Extract the [x, y] coordinate from the center of the cell holding the provided text.  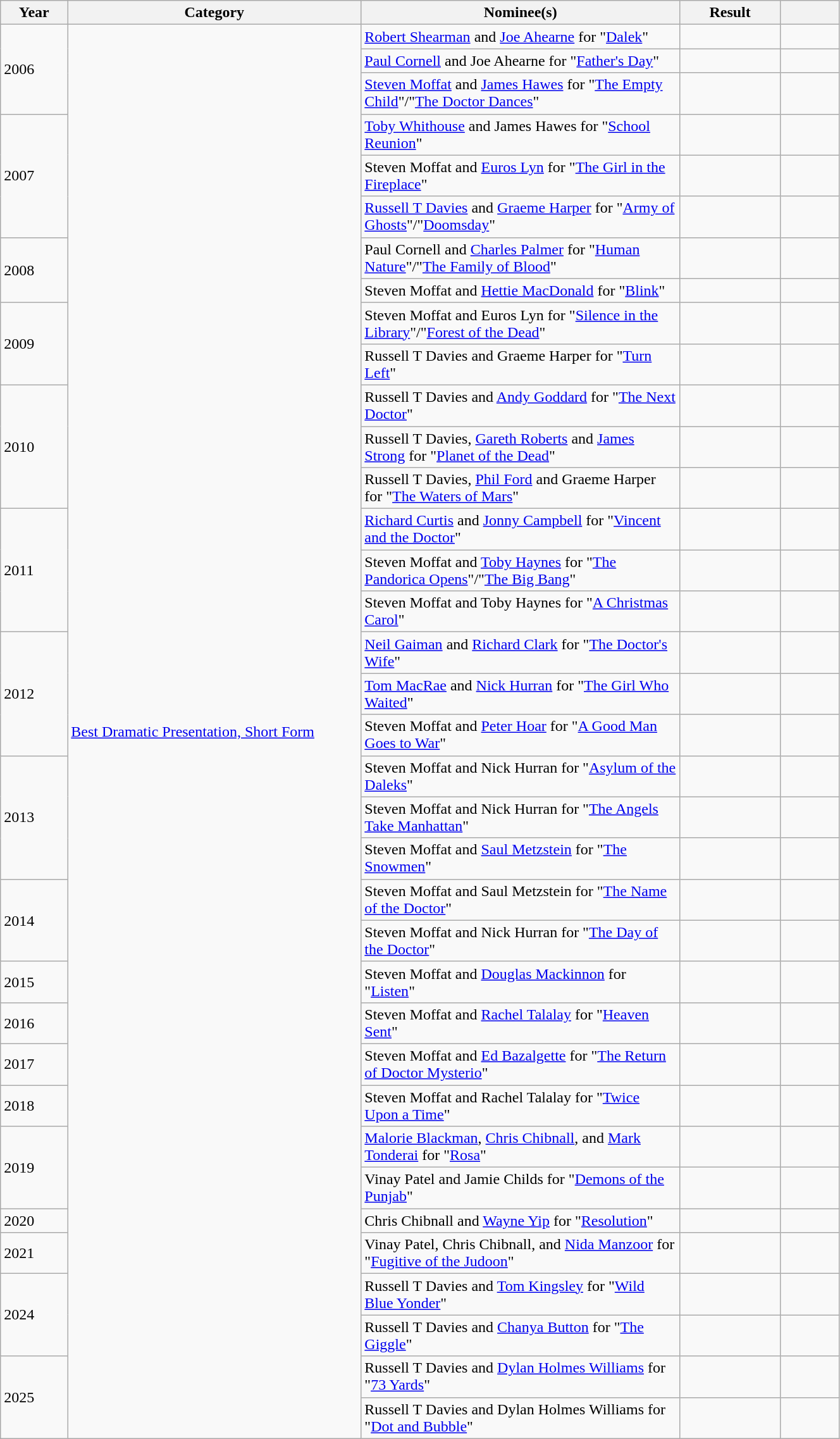
Steven Moffat and Rachel Talalay for "Heaven Sent" [521, 1023]
2016 [34, 1023]
Best Dramatic Presentation, Short Form [214, 732]
Toby Whithouse and James Hawes for "School Reunion" [521, 134]
2010 [34, 447]
2015 [34, 982]
2025 [34, 1397]
Steven Moffat and Euros Lyn for "The Girl in the Fireplace" [521, 176]
Steven Moffat and Nick Hurran for "Asylum of the Daleks" [521, 776]
Steven Moffat and Toby Haynes for "A Christmas Carol" [521, 611]
2014 [34, 920]
Russell T Davies, Gareth Roberts and James Strong for "Planet of the Dead" [521, 447]
Richard Curtis and Jonny Campbell for "Vincent and the Doctor" [521, 529]
Russell T Davies and Graeme Harper for "Army of Ghosts"/"Doomsday" [521, 216]
Year [34, 13]
Russell T Davies and Graeme Harper for "Turn Left" [521, 364]
Russell T Davies and Dylan Holmes Williams for "Dot and Bubble" [521, 1417]
Chris Chibnall and Wayne Yip for "Resolution" [521, 1221]
Category [214, 13]
Steven Moffat and Toby Haynes for "The Pandorica Opens"/"The Big Bang" [521, 571]
Steven Moffat and Rachel Talalay for "Twice Upon a Time" [521, 1105]
Paul Cornell and Charles Palmer for "Human Nature"/"The Family of Blood" [521, 258]
Neil Gaiman and Richard Clark for "The Doctor's Wife" [521, 653]
Vinay Patel and Jamie Childs for "Demons of the Punjab" [521, 1188]
Paul Cornell and Joe Ahearne for "Father's Day" [521, 61]
Russell T Davies and Andy Goddard for "The Next Doctor" [521, 405]
Russell T Davies and Chanya Button for "The Giggle" [521, 1335]
Steven Moffat and Hettie MacDonald for "Blink" [521, 290]
2013 [34, 818]
Robert Shearman and Joe Ahearne for "Dalek" [521, 37]
2019 [34, 1168]
2007 [34, 176]
2008 [34, 270]
Steven Moffat and Saul Metzstein for "The Snowmen" [521, 858]
Russell T Davies, Phil Ford and Graeme Harper for "The Waters of Mars" [521, 489]
Steven Moffat and Nick Hurran for "The Day of the Doctor" [521, 940]
2020 [34, 1221]
2011 [34, 571]
Malorie Blackman, Chris Chibnall, and Mark Tonderai for "Rosa" [521, 1147]
Result [730, 13]
Vinay Patel, Chris Chibnall, and Nida Manzoor for "Fugitive of the Judoon" [521, 1253]
2012 [34, 694]
Nominee(s) [521, 13]
2024 [34, 1315]
2006 [34, 70]
Tom MacRae and Nick Hurran for "The Girl Who Waited" [521, 694]
Steven Moffat and Douglas Mackinnon for "Listen" [521, 982]
Russell T Davies and Tom Kingsley for "Wild Blue Yonder" [521, 1295]
Steven Moffat and Saul Metzstein for "The Name of the Doctor" [521, 900]
2017 [34, 1064]
Steven Moffat and James Hawes for "The Empty Child"/"The Doctor Dances" [521, 94]
Steven Moffat and Ed Bazalgette for "The Return of Doctor Mysterio" [521, 1064]
Steven Moffat and Peter Hoar for "A Good Man Goes to War" [521, 735]
2021 [34, 1253]
Steven Moffat and Euros Lyn for "Silence in the Library"/"Forest of the Dead" [521, 323]
2018 [34, 1105]
Russell T Davies and Dylan Holmes Williams for "73 Yards" [521, 1377]
2009 [34, 344]
Steven Moffat and Nick Hurran for "The Angels Take Manhattan" [521, 818]
